Return [X, Y] of the center of cell containing provided text 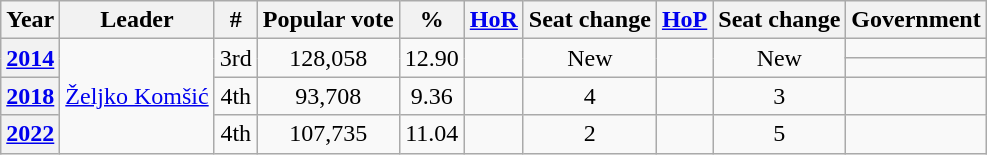
2014 [30, 58]
2 [590, 134]
Popular vote [328, 20]
# [236, 20]
9.36 [432, 96]
HoP [684, 20]
3 [780, 96]
12.90 [432, 58]
3rd [236, 58]
HoR [494, 20]
2018 [30, 96]
128,058 [328, 58]
4 [590, 96]
11.04 [432, 134]
5 [780, 134]
% [432, 20]
Leader [137, 20]
Government [916, 20]
Željko Komšić [137, 96]
Year [30, 20]
2022 [30, 134]
107,735 [328, 134]
93,708 [328, 96]
